Scan for the cell matching the given text and deliver its (X, Y) coordinate at center. 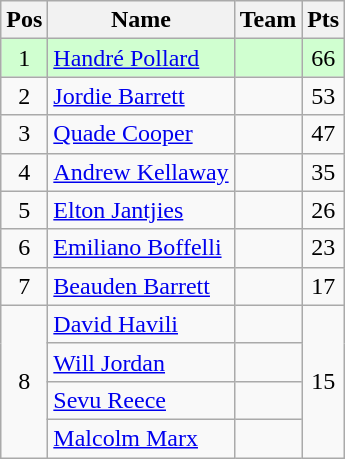
66 (324, 58)
15 (324, 381)
Malcolm Marx (141, 438)
Elton Jantjies (141, 210)
Name (141, 20)
1 (24, 58)
5 (24, 210)
26 (324, 210)
David Havili (141, 324)
Team (268, 20)
53 (324, 96)
3 (24, 134)
Emiliano Boffelli (141, 248)
8 (24, 381)
Quade Cooper (141, 134)
6 (24, 248)
4 (24, 172)
Andrew Kellaway (141, 172)
17 (324, 286)
35 (324, 172)
2 (24, 96)
47 (324, 134)
7 (24, 286)
Beauden Barrett (141, 286)
23 (324, 248)
Pts (324, 20)
Handré Pollard (141, 58)
Sevu Reece (141, 400)
Will Jordan (141, 362)
Pos (24, 20)
Jordie Barrett (141, 96)
